Search for the cell housing the specified text and yield its [X, Y] center coordinate. 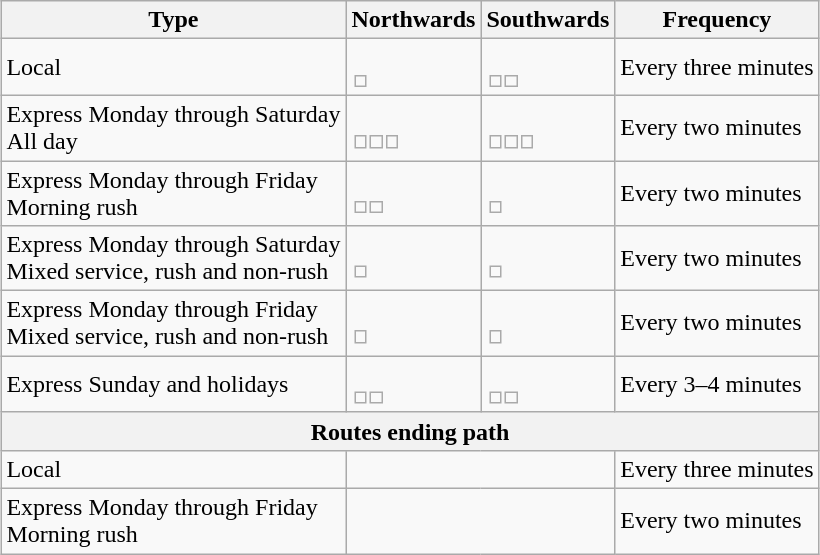
Northwards [414, 20]
Express Monday through SaturdayMixed service, rush and non-rush [174, 258]
Routes ending path [410, 431]
Every 3–4 minutes [717, 384]
Express Monday through FridayMixed service, rush and non-rush [174, 324]
Express Sunday and holidays [174, 384]
Frequency [717, 20]
Southwards [548, 20]
Type [174, 20]
Express Monday through SaturdayAll day [174, 128]
